Identify which cell holds the provided text, then report its [X, Y] central coordinate. 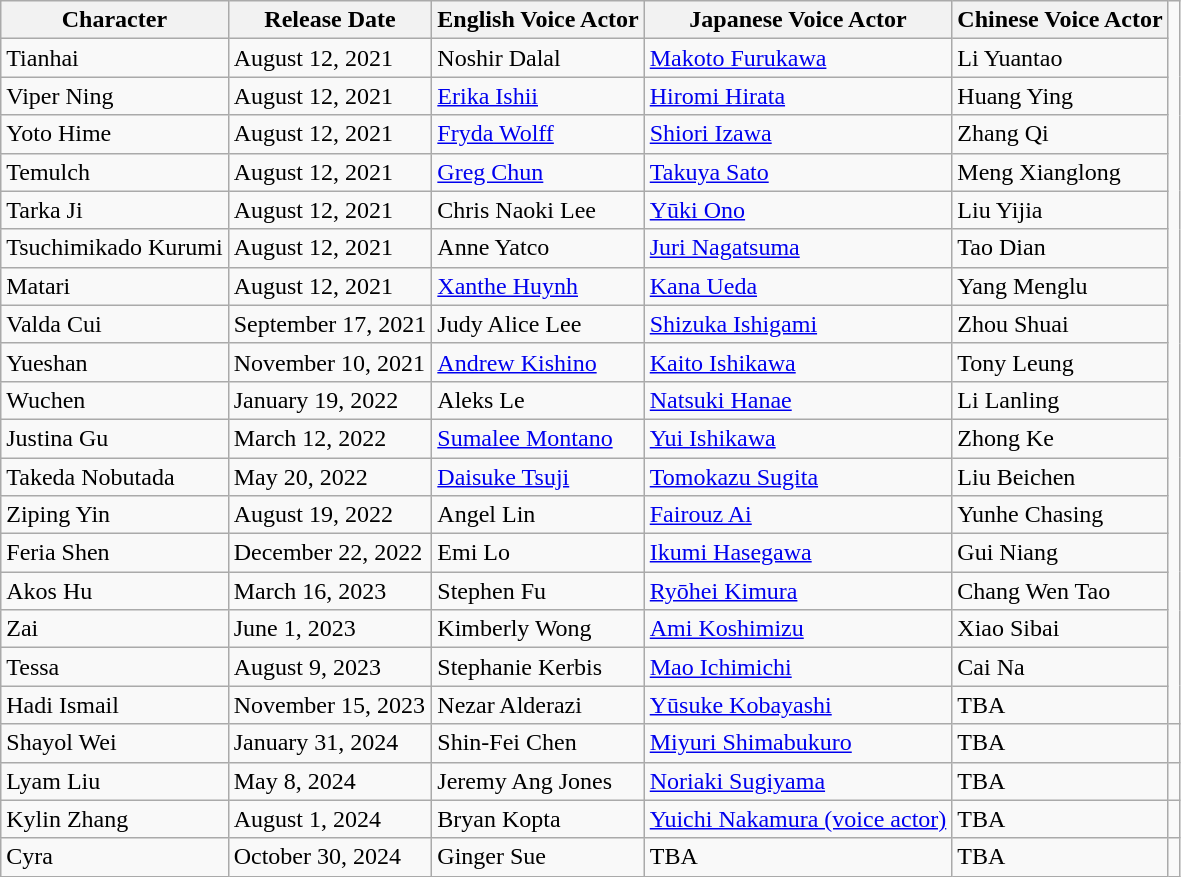
Fairouz Ai [798, 515]
Makoto Furukawa [798, 58]
Tomokazu Sugita [798, 477]
May 8, 2024 [330, 781]
Zhang Qi [1060, 134]
Yuichi Nakamura (voice actor) [798, 819]
Feria Shen [114, 553]
Miyuri Shimabukuro [798, 743]
Release Date [330, 20]
Huang Ying [1060, 96]
Kimberly Wong [538, 629]
Ryōhei Kimura [798, 591]
Kaito Ishikawa [798, 362]
Zhou Shuai [1060, 324]
January 19, 2022 [330, 400]
Yang Menglu [1060, 286]
Ziping Yin [114, 515]
Bryan Kopta [538, 819]
September 17, 2021 [330, 324]
Wuchen [114, 400]
Juri Nagatsuma [798, 248]
March 12, 2022 [330, 438]
October 30, 2024 [330, 857]
March 16, 2023 [330, 591]
Natsuki Hanae [798, 400]
Tessa [114, 667]
November 15, 2023 [330, 705]
Gui Niang [1060, 553]
Tianhai [114, 58]
Erika Ishii [538, 96]
Andrew Kishino [538, 362]
Japanese Voice Actor [798, 20]
Hiromi Hirata [798, 96]
Tony Leung [1060, 362]
Emi Lo [538, 553]
Character [114, 20]
Yoto Hime [114, 134]
Yunhe Chasing [1060, 515]
Viper Ning [114, 96]
Chinese Voice Actor [1060, 20]
Hadi Ismail [114, 705]
Ikumi Hasegawa [798, 553]
Liu Beichen [1060, 477]
Li Lanling [1060, 400]
Sumalee Montano [538, 438]
Shayol Wei [114, 743]
Shiori Izawa [798, 134]
May 20, 2022 [330, 477]
Yūki Ono [798, 210]
Tsuchimikado Kurumi [114, 248]
Anne Yatco [538, 248]
Liu Yijia [1060, 210]
Cai Na [1060, 667]
English Voice Actor [538, 20]
Xiao Sibai [1060, 629]
Takeda Nobutada [114, 477]
Aleks Le [538, 400]
December 22, 2022 [330, 553]
Nezar Alderazi [538, 705]
Daisuke Tsuji [538, 477]
Noshir Dalal [538, 58]
Fryda Wolff [538, 134]
Temulch [114, 172]
Zai [114, 629]
Takuya Sato [798, 172]
Stephen Fu [538, 591]
Zhong Ke [1060, 438]
Yueshan [114, 362]
Mao Ichimichi [798, 667]
Lyam Liu [114, 781]
Valda Cui [114, 324]
Shin-Fei Chen [538, 743]
Chris Naoki Lee [538, 210]
August 1, 2024 [330, 819]
Matari [114, 286]
Li Yuantao [1060, 58]
Jeremy Ang Jones [538, 781]
Akos Hu [114, 591]
June 1, 2023 [330, 629]
August 9, 2023 [330, 667]
Tarka Ji [114, 210]
Stephanie Kerbis [538, 667]
November 10, 2021 [330, 362]
Judy Alice Lee [538, 324]
Tao Dian [1060, 248]
Shizuka Ishigami [798, 324]
Chang Wen Tao [1060, 591]
Ami Koshimizu [798, 629]
Kana Ueda [798, 286]
Kylin Zhang [114, 819]
August 19, 2022 [330, 515]
Yui Ishikawa [798, 438]
Greg Chun [538, 172]
Cyra [114, 857]
Ginger Sue [538, 857]
Angel Lin [538, 515]
Xanthe Huynh [538, 286]
Yūsuke Kobayashi [798, 705]
Meng Xianglong [1060, 172]
Justina Gu [114, 438]
Noriaki Sugiyama [798, 781]
January 31, 2024 [330, 743]
